From the cell containing the given text, extract its center point as (x, y) coordinate. 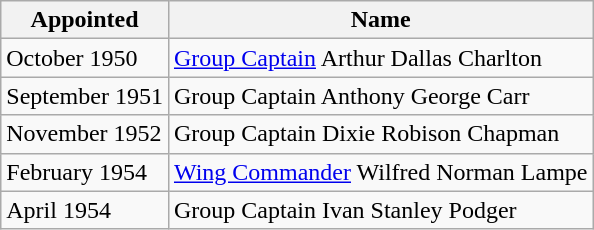
Group Captain Arthur Dallas Charlton (380, 58)
October 1950 (85, 58)
April 1954 (85, 210)
Wing Commander Wilfred Norman Lampe (380, 172)
Group Captain Ivan Stanley Podger (380, 210)
Name (380, 20)
September 1951 (85, 96)
Group Captain Anthony George Carr (380, 96)
Appointed (85, 20)
Group Captain Dixie Robison Chapman (380, 134)
November 1952 (85, 134)
February 1954 (85, 172)
